Return (X, Y) of the center of cell containing provided text 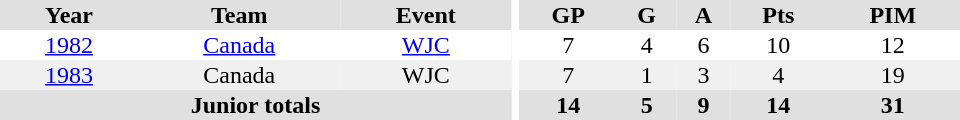
1 (646, 75)
Team (240, 15)
9 (704, 105)
PIM (893, 15)
1982 (69, 45)
19 (893, 75)
31 (893, 105)
1983 (69, 75)
GP (568, 15)
A (704, 15)
Pts (778, 15)
G (646, 15)
Event (426, 15)
5 (646, 105)
3 (704, 75)
6 (704, 45)
Year (69, 15)
Junior totals (256, 105)
12 (893, 45)
10 (778, 45)
